Return the [x, y] coordinate for the center point of the cell that contains the specified text.  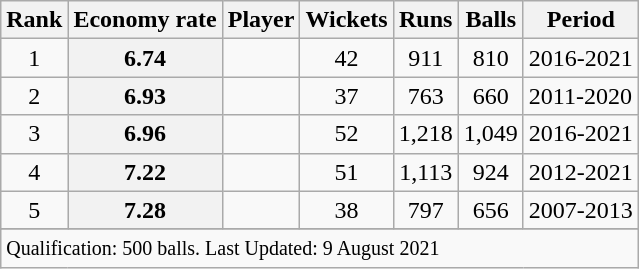
52 [346, 134]
7.22 [145, 172]
911 [426, 58]
Runs [426, 20]
37 [346, 96]
6.96 [145, 134]
51 [346, 172]
Period [580, 20]
2012-2021 [580, 172]
656 [490, 210]
7.28 [145, 210]
6.74 [145, 58]
38 [346, 210]
Qualification: 500 balls. Last Updated: 9 August 2021 [320, 248]
Rank [34, 20]
3 [34, 134]
Economy rate [145, 20]
1 [34, 58]
2011-2020 [580, 96]
763 [426, 96]
2007-2013 [580, 210]
810 [490, 58]
6.93 [145, 96]
Wickets [346, 20]
42 [346, 58]
1,049 [490, 134]
924 [490, 172]
1,113 [426, 172]
Balls [490, 20]
4 [34, 172]
Player [261, 20]
660 [490, 96]
797 [426, 210]
2 [34, 96]
1,218 [426, 134]
5 [34, 210]
